Capture the cell that displays the provided text and extract its [X, Y] central coordinate. 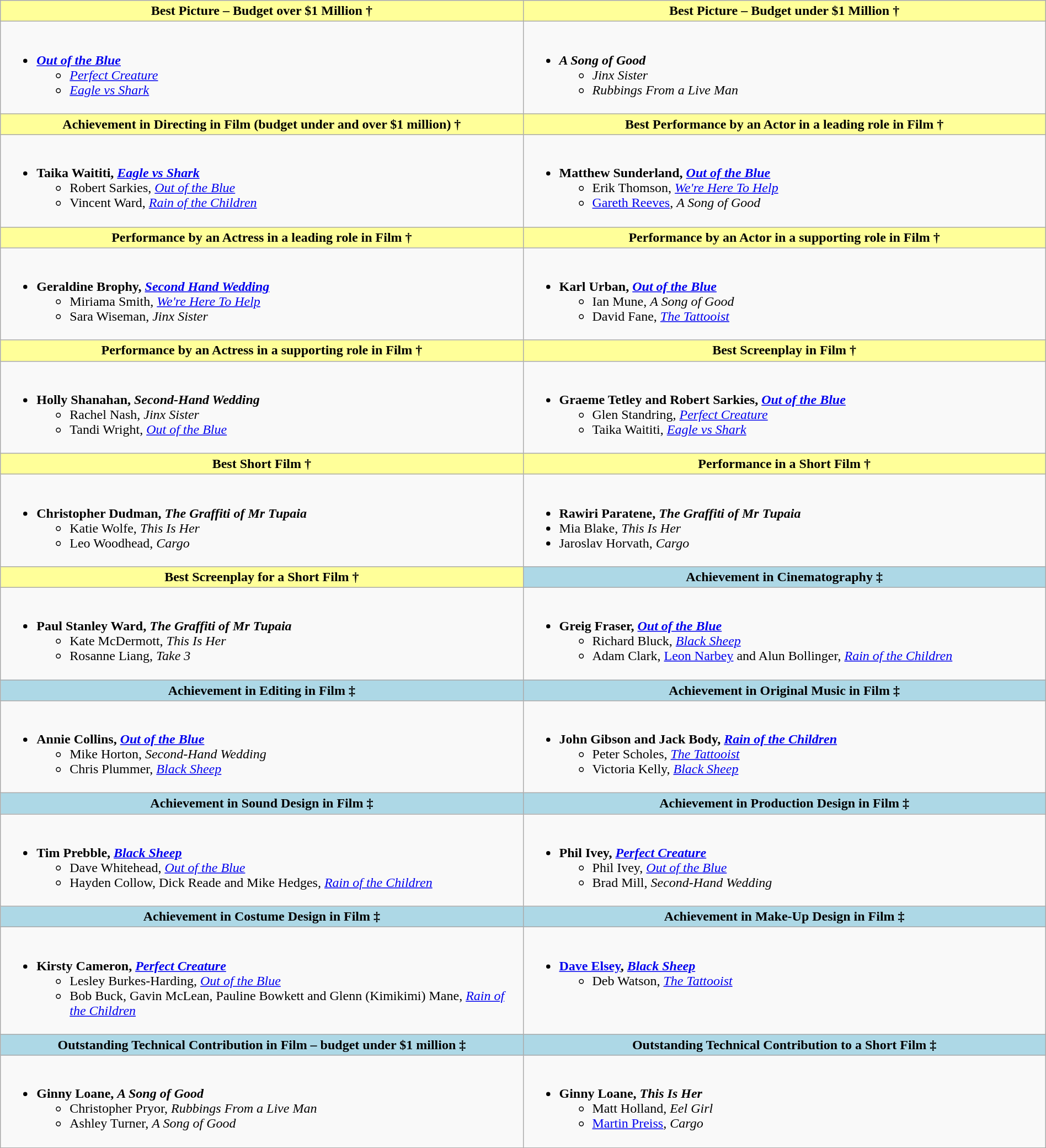
Out of the Blue Perfect CreatureEagle vs Shark [261, 67]
Achievement in Production Design in Film ‡ [784, 804]
Achievement in Sound Design in Film ‡ [261, 804]
Best Picture – Budget under $1 Million † [784, 11]
Graeme Tetley and Robert Sarkies, Out of the Blue Glen Standring, Perfect CreatureTaika Waititi, Eagle vs Shark [784, 407]
Achievement in Original Music in Film ‡ [784, 690]
Dave Elsey, Black Sheep Deb Watson, The Tattooist [784, 981]
Ginny Loane, This Is Her Matt Holland, Eel GirlMartin Preiss, Cargo [784, 1102]
Phil Ivey, Perfect Creature Phil Ivey, Out of the BlueBrad Mill, Second-Hand Wedding [784, 860]
John Gibson and Jack Body, Rain of the Children Peter Scholes, The TattooistVictoria Kelly, Black Sheep [784, 747]
A Song of Good Jinx SisterRubbings From a Live Man [784, 67]
Performance in a Short Film † [784, 464]
Geraldine Brophy, Second Hand Wedding Miriama Smith, We're Here To HelpSara Wiseman, Jinx Sister [261, 294]
Paul Stanley Ward, The Graffiti of Mr Tupaia Kate McDermott, This Is HerRosanne Liang, Take 3 [261, 634]
Matthew Sunderland, Out of the Blue Erik Thomson, We're Here To HelpGareth Reeves, A Song of Good [784, 181]
Achievement in Directing in Film (budget under and over $1 million) † [261, 124]
Ginny Loane, A Song of Good Christopher Pryor, Rubbings From a Live ManAshley Turner, A Song of Good [261, 1102]
Karl Urban, Out of the Blue Ian Mune, A Song of GoodDavid Fane, The Tattooist [784, 294]
Achievement in Costume Design in Film ‡ [261, 917]
Outstanding Technical Contribution in Film – budget under $1 million ‡ [261, 1045]
Rawiri Paratene, The Graffiti of Mr Tupaia Mia Blake, This Is HerJaroslav Horvath, Cargo [784, 520]
Taika Waititi, Eagle vs Shark Robert Sarkies, Out of the BlueVincent Ward, Rain of the Children [261, 181]
Christopher Dudman, The Graffiti of Mr Tupaia Katie Wolfe, This Is HerLeo Woodhead, Cargo [261, 520]
Achievement in Make-Up Design in Film ‡ [784, 917]
Annie Collins, Out of the Blue Mike Horton, Second-Hand WeddingChris Plummer, Black Sheep [261, 747]
Best Short Film † [261, 464]
Performance by an Actress in a supporting role in Film † [261, 350]
Achievement in Cinematography ‡ [784, 577]
Best Screenplay in Film † [784, 350]
Best Screenplay for a Short Film † [261, 577]
Tim Prebble, Black Sheep Dave Whitehead, Out of the BlueHayden Collow, Dick Reade and Mike Hedges, Rain of the Children [261, 860]
Achievement in Editing in Film ‡ [261, 690]
Best Performance by an Actor in a leading role in Film † [784, 124]
Performance by an Actress in a leading role in Film † [261, 237]
Performance by an Actor in a supporting role in Film † [784, 237]
Holly Shanahan, Second-Hand Wedding Rachel Nash, Jinx SisterTandi Wright, Out of the Blue [261, 407]
Greig Fraser, Out of the Blue Richard Bluck, Black SheepAdam Clark, Leon Narbey and Alun Bollinger, Rain of the Children [784, 634]
Best Picture – Budget over $1 Million † [261, 11]
Outstanding Technical Contribution to a Short Film ‡ [784, 1045]
